Provide the [x, y] coordinate of the cell's center where the given text is located.  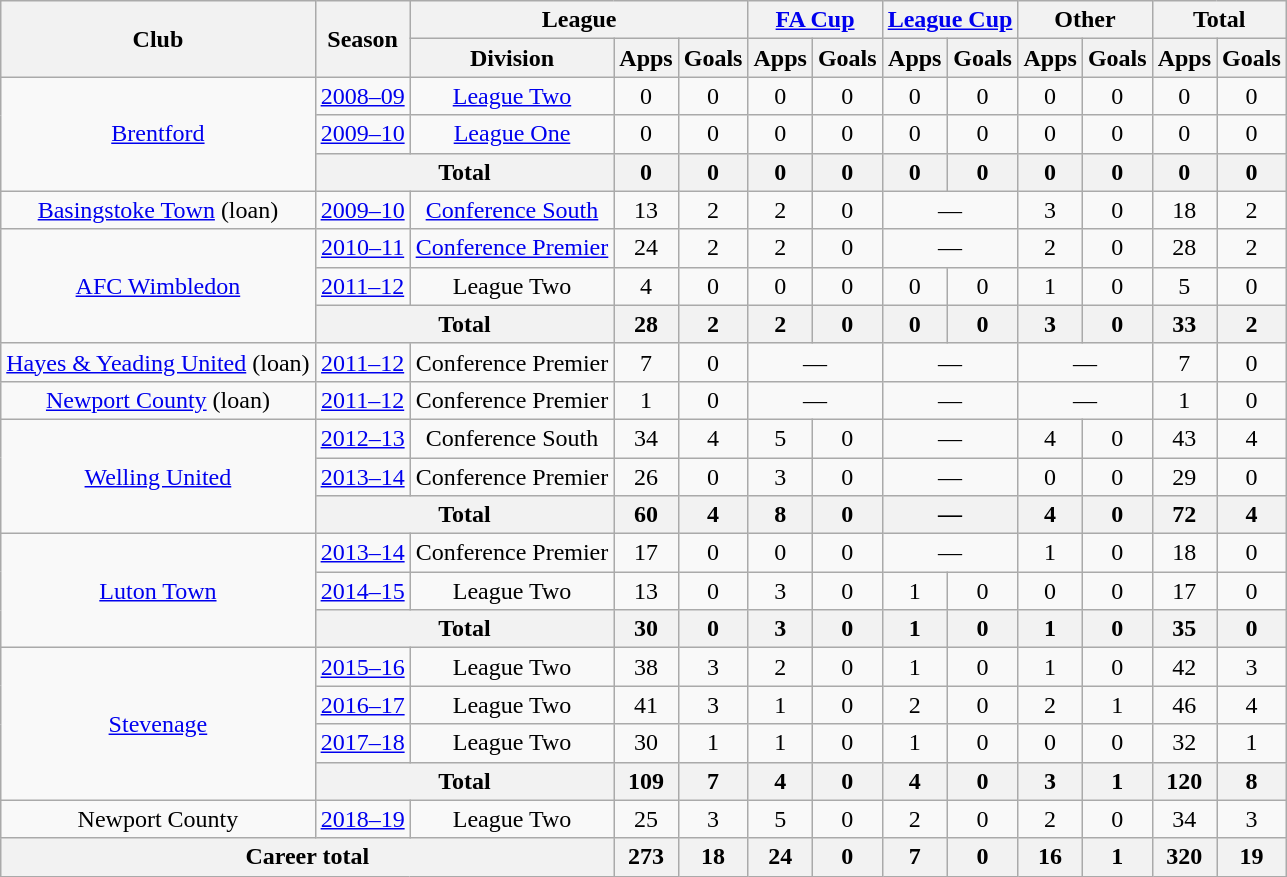
2010–11 [362, 248]
38 [646, 667]
Brentford [158, 134]
Welling United [158, 476]
33 [1184, 324]
Division [512, 58]
43 [1184, 438]
2012–13 [362, 438]
2014–15 [362, 591]
120 [1184, 781]
Other [1085, 20]
Career total [308, 857]
72 [1184, 515]
2015–16 [362, 667]
Season [362, 39]
Hayes & Yeading United (loan) [158, 362]
320 [1184, 857]
League [579, 20]
109 [646, 781]
AFC Wimbledon [158, 286]
35 [1184, 629]
273 [646, 857]
60 [646, 515]
Stevenage [158, 724]
Luton Town [158, 591]
League Cup [950, 20]
32 [1184, 743]
League One [512, 134]
19 [1252, 857]
42 [1184, 667]
26 [646, 477]
41 [646, 705]
2017–18 [362, 743]
FA Cup [815, 20]
29 [1184, 477]
Newport County (loan) [158, 400]
2018–19 [362, 819]
Basingstoke Town (loan) [158, 210]
2008–09 [362, 96]
Club [158, 39]
2016–17 [362, 705]
16 [1050, 857]
Newport County [158, 819]
46 [1184, 705]
25 [646, 819]
